Detect which cell encompasses the target text, then output its [x, y] center coordinate. 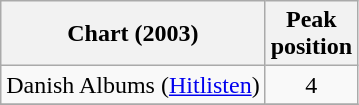
Chart (2003) [133, 34]
Peakposition [311, 34]
Danish Albums (Hitlisten) [133, 85]
4 [311, 85]
